Return [X, Y] of the center of cell containing provided text 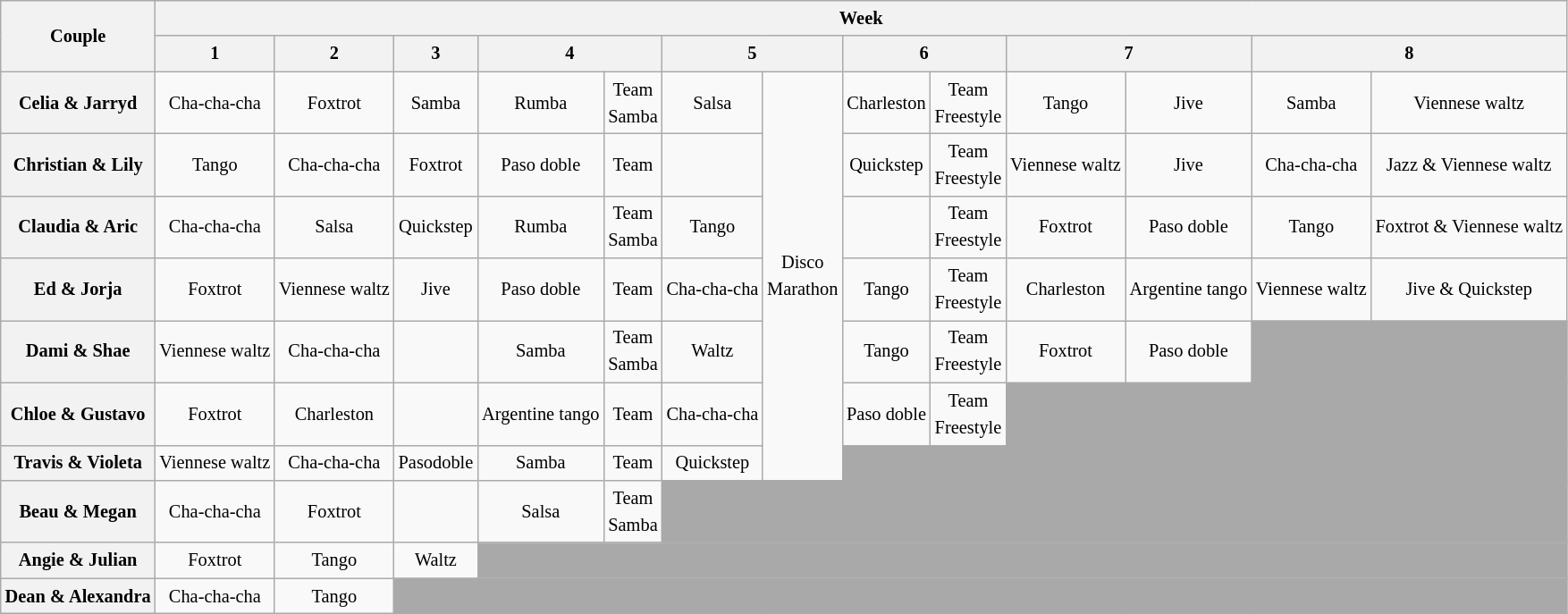
Beau & Megan [79, 511]
6 [924, 54]
5 [753, 54]
Pasodoble [436, 463]
Jive & Quickstep [1470, 290]
1 [215, 54]
8 [1409, 54]
Christian & Lily [79, 164]
Chloe & Gustavo [79, 414]
Couple [79, 36]
Foxtrot & Viennese waltz [1470, 227]
DiscoMarathon [803, 276]
Week [862, 18]
Celia & Jarryd [79, 103]
3 [436, 54]
4 [569, 54]
Angie & Julian [79, 560]
Jazz & Viennese waltz [1470, 164]
Travis & Violeta [79, 463]
Claudia & Aric [79, 227]
Dami & Shae [79, 351]
7 [1128, 54]
Dean & Alexandra [79, 596]
Ed & Jorja [79, 290]
2 [334, 54]
